Locate the cell with the specified text and output its (x, y) center coordinate. 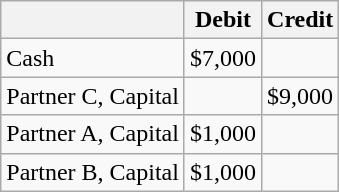
Partner C, Capital (93, 96)
Partner A, Capital (93, 134)
$9,000 (300, 96)
Credit (300, 20)
Debit (222, 20)
Partner B, Capital (93, 172)
$7,000 (222, 58)
Cash (93, 58)
